Identify which cell holds the provided text, then report its [X, Y] central coordinate. 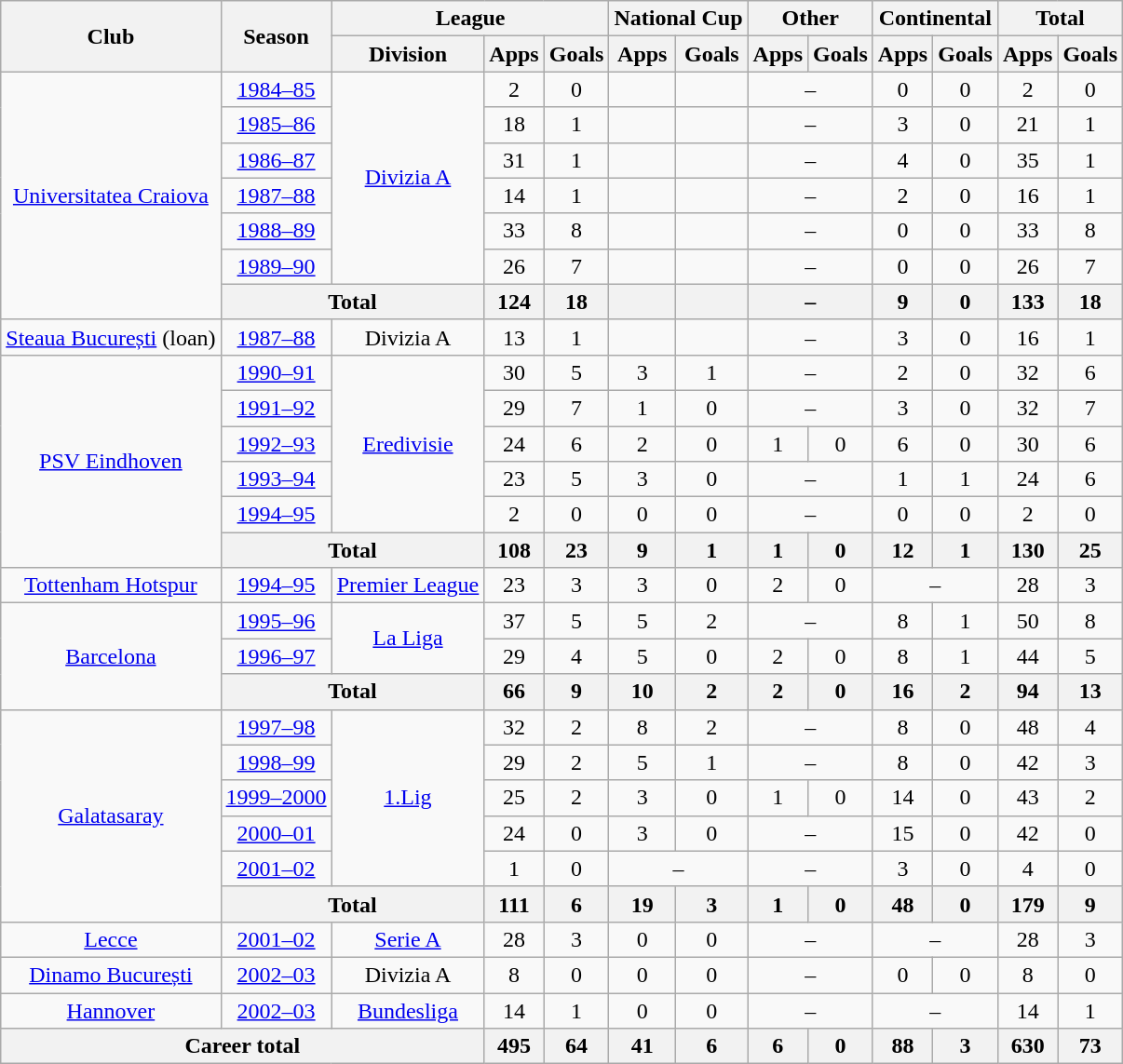
La Liga [408, 639]
Division [408, 54]
1993–94 [276, 479]
Steaua București (loan) [111, 337]
1999–2000 [276, 798]
1998–99 [276, 762]
124 [514, 302]
Career total [242, 1046]
Eredivisie [408, 443]
37 [514, 621]
Galatasaray [111, 815]
1995–96 [276, 621]
43 [1027, 798]
88 [902, 1046]
1986–87 [276, 160]
35 [1027, 160]
1991–92 [276, 408]
108 [514, 550]
66 [514, 692]
64 [576, 1046]
1996–97 [276, 656]
179 [1027, 904]
15 [902, 833]
1997–98 [276, 727]
1984–85 [276, 89]
Bundesliga [408, 1010]
Other [810, 19]
130 [1027, 550]
1.Lig [408, 798]
Tottenham Hotspur [111, 586]
Continental [935, 19]
2000–01 [276, 833]
41 [643, 1046]
44 [1027, 656]
Dinamo București [111, 975]
133 [1027, 302]
Lecce [111, 939]
PSV Eindhoven [111, 461]
1990–91 [276, 372]
Premier League [408, 586]
Hannover [111, 1010]
630 [1027, 1046]
1988–89 [276, 231]
12 [902, 550]
21 [1027, 125]
National Cup [678, 19]
111 [514, 904]
73 [1090, 1046]
1989–90 [276, 266]
10 [643, 692]
19 [643, 904]
Universitatea Craiova [111, 195]
1985–86 [276, 125]
94 [1027, 692]
495 [514, 1046]
Club [111, 36]
31 [514, 160]
Barcelona [111, 656]
League [470, 19]
1992–93 [276, 444]
Serie A [408, 939]
50 [1027, 621]
Season [276, 36]
